From the cell containing the given text, extract its center point as [X, Y] coordinate. 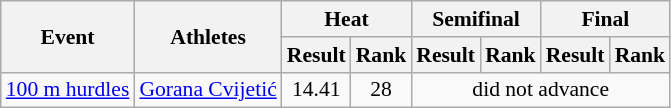
Semifinal [476, 19]
Gorana Cvijetić [208, 90]
Final [606, 19]
Heat [346, 19]
100 m hurdles [68, 90]
Athletes [208, 36]
28 [382, 90]
did not advance [540, 90]
14.41 [316, 90]
Event [68, 36]
